For the text-containing cell, return its midpoint in (X, Y) coordinate format. 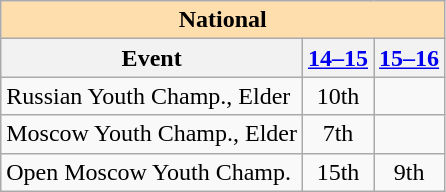
7th (338, 134)
Open Moscow Youth Champ. (152, 172)
15–16 (410, 58)
10th (338, 96)
15th (338, 172)
Moscow Youth Champ., Elder (152, 134)
Russian Youth Champ., Elder (152, 96)
National (223, 20)
9th (410, 172)
Event (152, 58)
14–15 (338, 58)
